Detect which cell encompasses the target text, then output its [x, y] center coordinate. 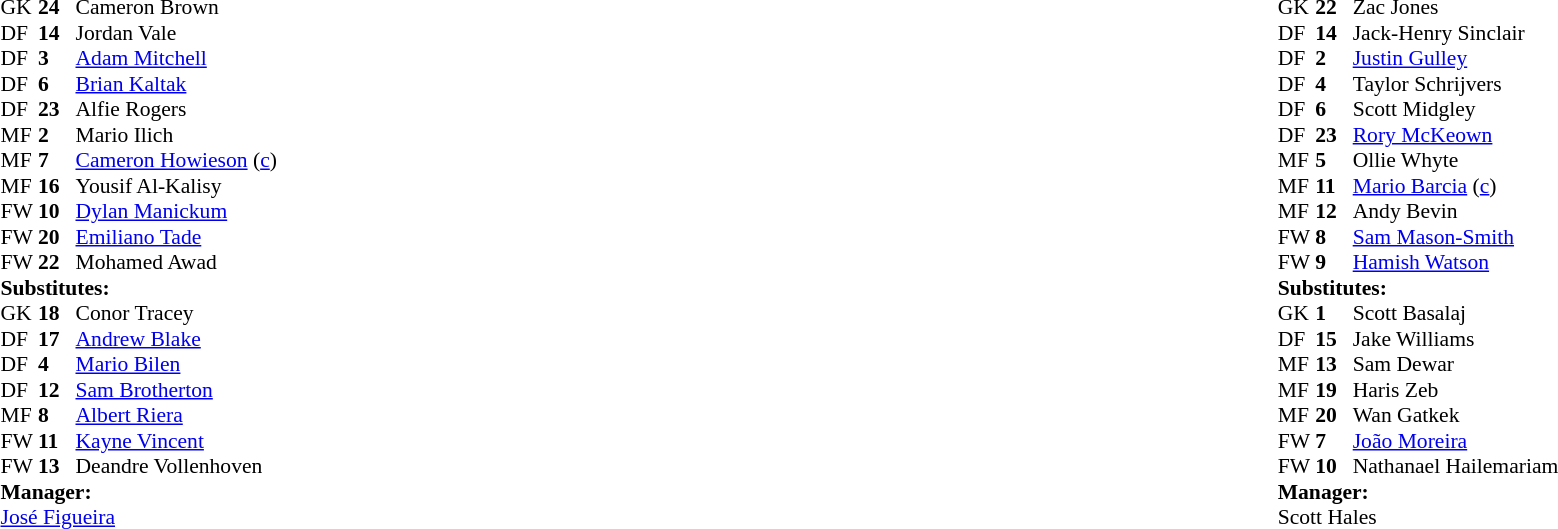
Kayne Vincent [176, 441]
Substitutes: [138, 288]
Brian Kaltak [176, 84]
Albert Riera [176, 415]
Sam Brotherton [176, 390]
Deandre Vollenhoven [176, 467]
Dylan Manickum [176, 211]
17 [57, 339]
22 [57, 263]
15 [1334, 339]
Adam Mitchell [176, 59]
Manager: [138, 492]
16 [57, 186]
Mohamed Awad [176, 263]
Alfie Rogers [176, 109]
5 [1334, 161]
Cameron Howieson (c) [176, 161]
Jordan Vale [176, 33]
9 [1334, 263]
Andrew Blake [176, 339]
Emiliano Tade [176, 237]
Mario Ilich [176, 135]
18 [57, 313]
19 [1334, 390]
1 [1334, 313]
3 [57, 59]
Mario Bilen [176, 365]
Yousif Al-Kalisy [176, 186]
Conor Tracey [176, 313]
